Pinpoint the cell where the given text exists, returning its (x, y) midpoint coordinate. 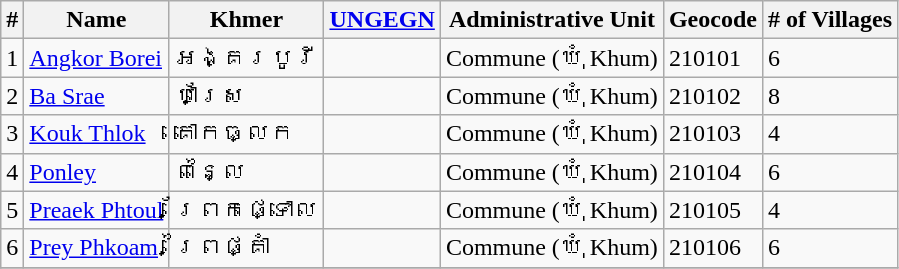
210104 (712, 172)
210102 (712, 96)
Name (96, 20)
ពន្លៃ (246, 172)
គោកធ្លក (246, 134)
Ba Srae (96, 96)
8 (830, 96)
Angkor Borei (96, 58)
210106 (712, 248)
2 (12, 96)
210103 (712, 134)
ព្រៃផ្គាំ (246, 248)
# (12, 20)
ព្រែកផ្ទោល (246, 210)
Kouk Thlok (96, 134)
5 (12, 210)
210101 (712, 58)
Prey Phkoam (96, 248)
Geocode (712, 20)
Ponley (96, 172)
Khmer (246, 20)
# of Villages (830, 20)
អង្គរបូរី (246, 58)
1 (12, 58)
Administrative Unit (552, 20)
210105 (712, 210)
Preaek Phtoul (96, 210)
បាស្រែ (246, 96)
UNGEGN (382, 20)
3 (12, 134)
